Determine the [x, y] coordinate at the center of the cell enclosing the given text.  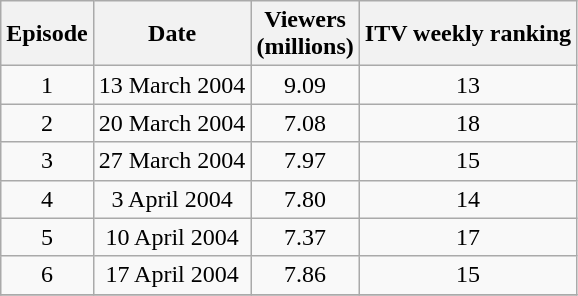
1 [47, 85]
Episode [47, 34]
20 March 2004 [172, 123]
7.08 [305, 123]
3 April 2004 [172, 199]
17 [468, 237]
6 [47, 275]
Date [172, 34]
9.09 [305, 85]
7.97 [305, 161]
Viewers(millions) [305, 34]
5 [47, 237]
7.37 [305, 237]
17 April 2004 [172, 275]
4 [47, 199]
7.80 [305, 199]
2 [47, 123]
27 March 2004 [172, 161]
13 [468, 85]
ITV weekly ranking [468, 34]
13 March 2004 [172, 85]
18 [468, 123]
3 [47, 161]
14 [468, 199]
7.86 [305, 275]
10 April 2004 [172, 237]
